Output the [X, Y] coordinate of the center of the cell containing the given text.  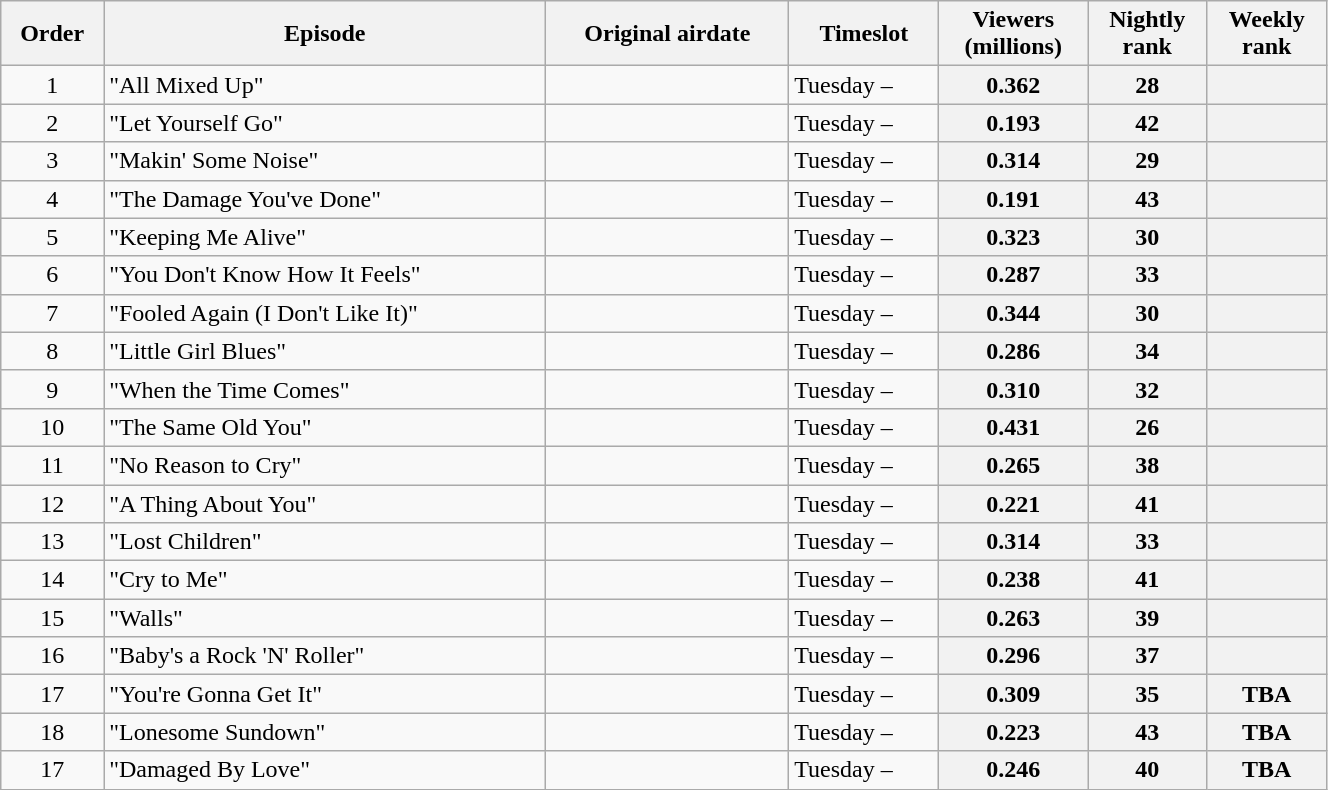
0.238 [1014, 580]
Order [52, 34]
0.263 [1014, 618]
"Cry to Me" [325, 580]
11 [52, 465]
14 [52, 580]
"All Mixed Up" [325, 85]
0.344 [1014, 313]
40 [1148, 770]
"No Reason to Cry" [325, 465]
32 [1148, 389]
"When the Time Comes" [325, 389]
9 [52, 389]
0.309 [1014, 694]
"Let Yourself Go" [325, 123]
"Keeping Me Alive" [325, 237]
0.265 [1014, 465]
"The Same Old You" [325, 427]
"Lonesome Sundown" [325, 732]
"You Don't Know How It Feels" [325, 275]
0.323 [1014, 237]
38 [1148, 465]
Viewers(millions) [1014, 34]
"A Thing About You" [325, 503]
Nightlyrank [1148, 34]
0.246 [1014, 770]
0.223 [1014, 732]
0.221 [1014, 503]
0.287 [1014, 275]
16 [52, 656]
12 [52, 503]
0.431 [1014, 427]
"Makin' Some Noise" [325, 161]
8 [52, 351]
29 [1148, 161]
"Baby's a Rock 'N' Roller" [325, 656]
0.286 [1014, 351]
"Damaged By Love" [325, 770]
0.296 [1014, 656]
Episode [325, 34]
18 [52, 732]
5 [52, 237]
2 [52, 123]
42 [1148, 123]
28 [1148, 85]
"Little Girl Blues" [325, 351]
Timeslot [864, 34]
"The Damage You've Done" [325, 199]
0.191 [1014, 199]
6 [52, 275]
3 [52, 161]
26 [1148, 427]
10 [52, 427]
0.193 [1014, 123]
37 [1148, 656]
Original airdate [668, 34]
0.310 [1014, 389]
0.362 [1014, 85]
13 [52, 542]
"You're Gonna Get It" [325, 694]
7 [52, 313]
"Lost Children" [325, 542]
"Walls" [325, 618]
"Fooled Again (I Don't Like It)" [325, 313]
4 [52, 199]
Weeklyrank [1266, 34]
35 [1148, 694]
34 [1148, 351]
15 [52, 618]
1 [52, 85]
39 [1148, 618]
